For the text-containing cell, return its midpoint in [x, y] coordinate format. 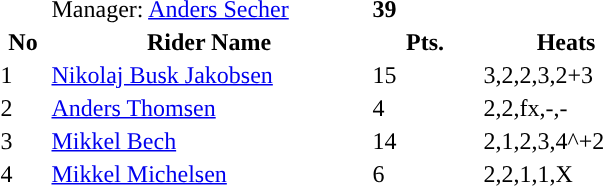
Mikkel Bech [209, 141]
14 [425, 141]
15 [425, 75]
4 [425, 108]
Rider Name [209, 42]
Anders Thomsen [209, 108]
Pts. [425, 42]
Nikolaj Busk Jakobsen [209, 75]
